Identify which cell holds the provided text, then report its [X, Y] central coordinate. 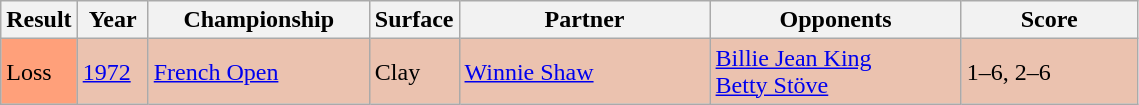
French Open [258, 72]
Partner [584, 20]
1–6, 2–6 [1049, 72]
Year [112, 20]
Surface [414, 20]
Billie Jean King Betty Stöve [836, 72]
1972 [112, 72]
Loss [39, 72]
Clay [414, 72]
Result [39, 20]
Winnie Shaw [584, 72]
Opponents [836, 20]
Championship [258, 20]
Score [1049, 20]
